From the cell containing the given text, extract its center point as [x, y] coordinate. 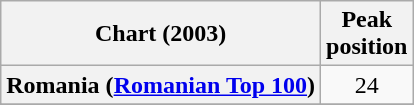
24 [367, 85]
Chart (2003) [161, 34]
Romania (Romanian Top 100) [161, 85]
Peakposition [367, 34]
